Find where the given text appears and provide that cell's center as (x, y) coordinate. 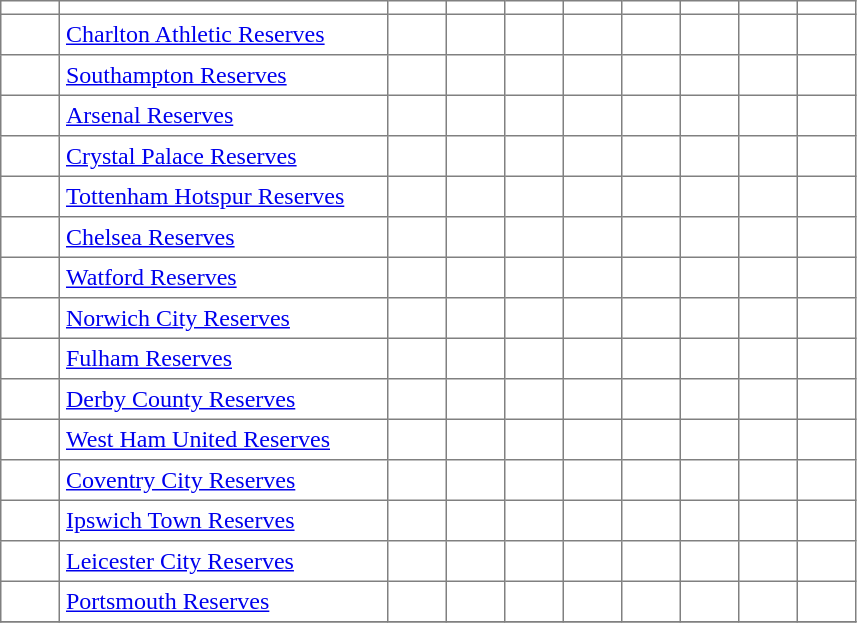
Portsmouth Reserves (223, 601)
Fulham Reserves (223, 358)
Derby County Reserves (223, 399)
Tottenham Hotspur Reserves (223, 196)
Chelsea Reserves (223, 237)
West Ham United Reserves (223, 439)
Ipswich Town Reserves (223, 520)
Norwich City Reserves (223, 318)
Arsenal Reserves (223, 115)
Crystal Palace Reserves (223, 156)
Watford Reserves (223, 277)
Southampton Reserves (223, 75)
Coventry City Reserves (223, 480)
Leicester City Reserves (223, 561)
Charlton Athletic Reserves (223, 34)
